Extract the [X, Y] coordinate from the center of the cell holding the provided text.  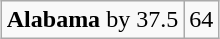
64 [202, 19]
Alabama by 37.5 [92, 19]
